Find where the given text appears and provide that cell's center as (x, y) coordinate. 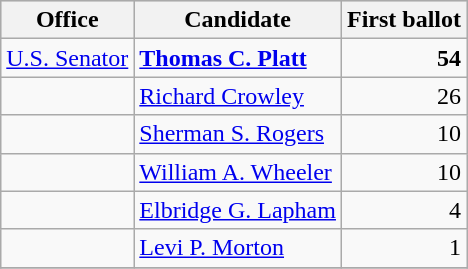
Levi P. Morton (238, 248)
U.S. Senator (68, 58)
Thomas C. Platt (238, 58)
26 (404, 96)
54 (404, 58)
Office (68, 20)
1 (404, 248)
Elbridge G. Lapham (238, 210)
Candidate (238, 20)
First ballot (404, 20)
4 (404, 210)
Richard Crowley (238, 96)
Sherman S. Rogers (238, 134)
William A. Wheeler (238, 172)
